From the cell containing the given text, extract its center point as (x, y) coordinate. 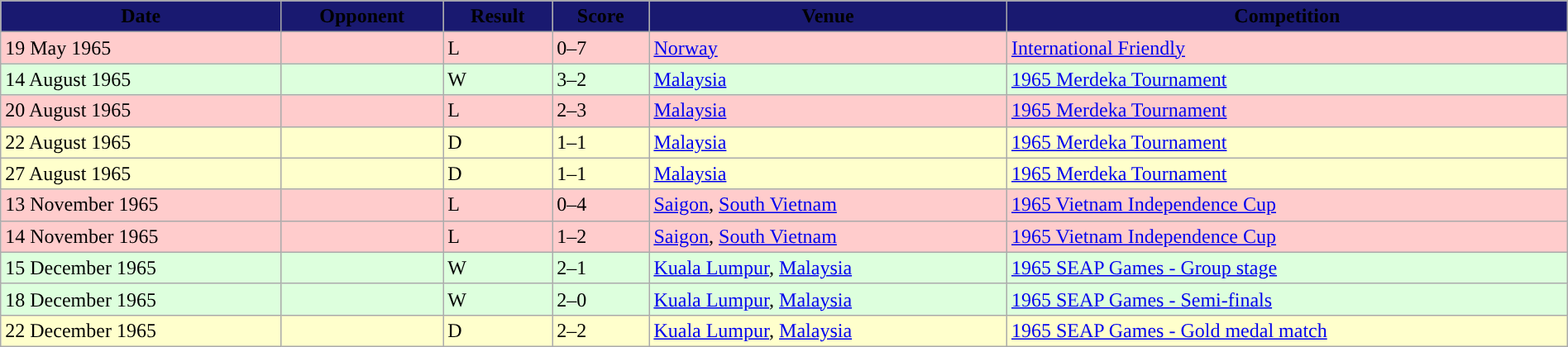
International Friendly (1287, 48)
2–1 (600, 268)
27 August 1965 (141, 173)
19 May 1965 (141, 48)
15 December 1965 (141, 268)
18 December 1965 (141, 299)
2–0 (600, 299)
22 December 1965 (141, 330)
1–2 (600, 236)
22 August 1965 (141, 142)
2–3 (600, 111)
3–2 (600, 79)
Competition (1287, 17)
Norway (829, 48)
Score (600, 17)
1965 SEAP Games - Semi-finals (1287, 299)
Result (498, 17)
2–2 (600, 330)
Date (141, 17)
14 August 1965 (141, 79)
1965 SEAP Games - Gold medal match (1287, 330)
14 November 1965 (141, 236)
Venue (829, 17)
20 August 1965 (141, 111)
13 November 1965 (141, 205)
Opponent (362, 17)
1965 SEAP Games - Group stage (1287, 268)
0–4 (600, 205)
0–7 (600, 48)
